Search for the cell housing the specified text and yield its [X, Y] center coordinate. 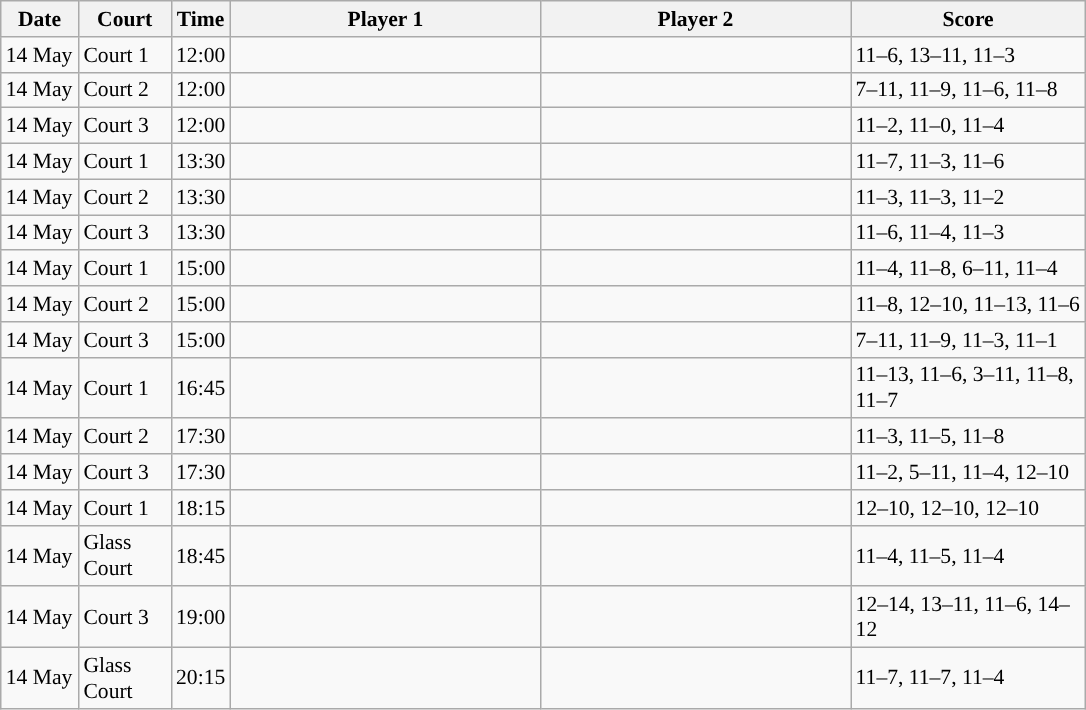
11–6, 13–11, 11–3 [968, 55]
19:00 [200, 618]
16:45 [200, 388]
Date [40, 19]
11–6, 11–4, 11–3 [968, 233]
11–3, 11–5, 11–8 [968, 437]
11–7, 11–3, 11–6 [968, 162]
7–11, 11–9, 11–3, 11–1 [968, 340]
12–10, 12–10, 12–10 [968, 508]
Player 2 [695, 19]
11–8, 12–10, 11–13, 11–6 [968, 304]
18:15 [200, 508]
Court [124, 19]
11–7, 11–7, 11–4 [968, 678]
11–3, 11–3, 11–2 [968, 197]
12–14, 13–11, 11–6, 14–12 [968, 618]
11–4, 11–8, 6–11, 11–4 [968, 269]
11–2, 5–11, 11–4, 12–10 [968, 472]
11–13, 11–6, 3–11, 11–8, 11–7 [968, 388]
11–4, 11–5, 11–4 [968, 556]
11–2, 11–0, 11–4 [968, 126]
18:45 [200, 556]
Time [200, 19]
7–11, 11–9, 11–6, 11–8 [968, 90]
Player 1 [385, 19]
20:15 [200, 678]
Score [968, 19]
